Detect which cell encompasses the target text, then output its (x, y) center coordinate. 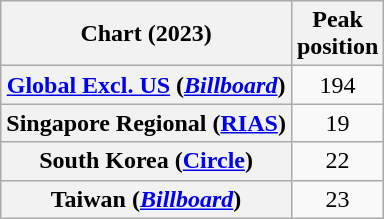
19 (337, 123)
South Korea (Circle) (146, 161)
Singapore Regional (RIAS) (146, 123)
Global Excl. US (Billboard) (146, 85)
Taiwan (Billboard) (146, 199)
Chart (2023) (146, 34)
22 (337, 161)
194 (337, 85)
23 (337, 199)
Peakposition (337, 34)
